Output the [X, Y] coordinate of the center of the cell containing the given text.  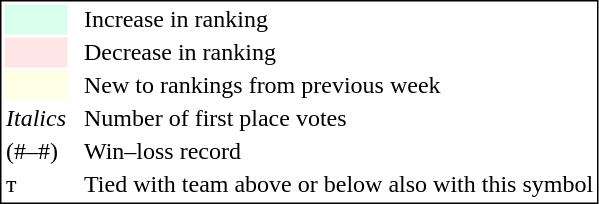
Italics [36, 119]
New to rankings from previous week [338, 85]
Tied with team above or below also with this symbol [338, 185]
Increase in ranking [338, 19]
Win–loss record [338, 151]
Number of first place votes [338, 119]
(#–#) [36, 151]
Decrease in ranking [338, 53]
т [36, 185]
